Search for the cell housing the specified text and yield its (x, y) center coordinate. 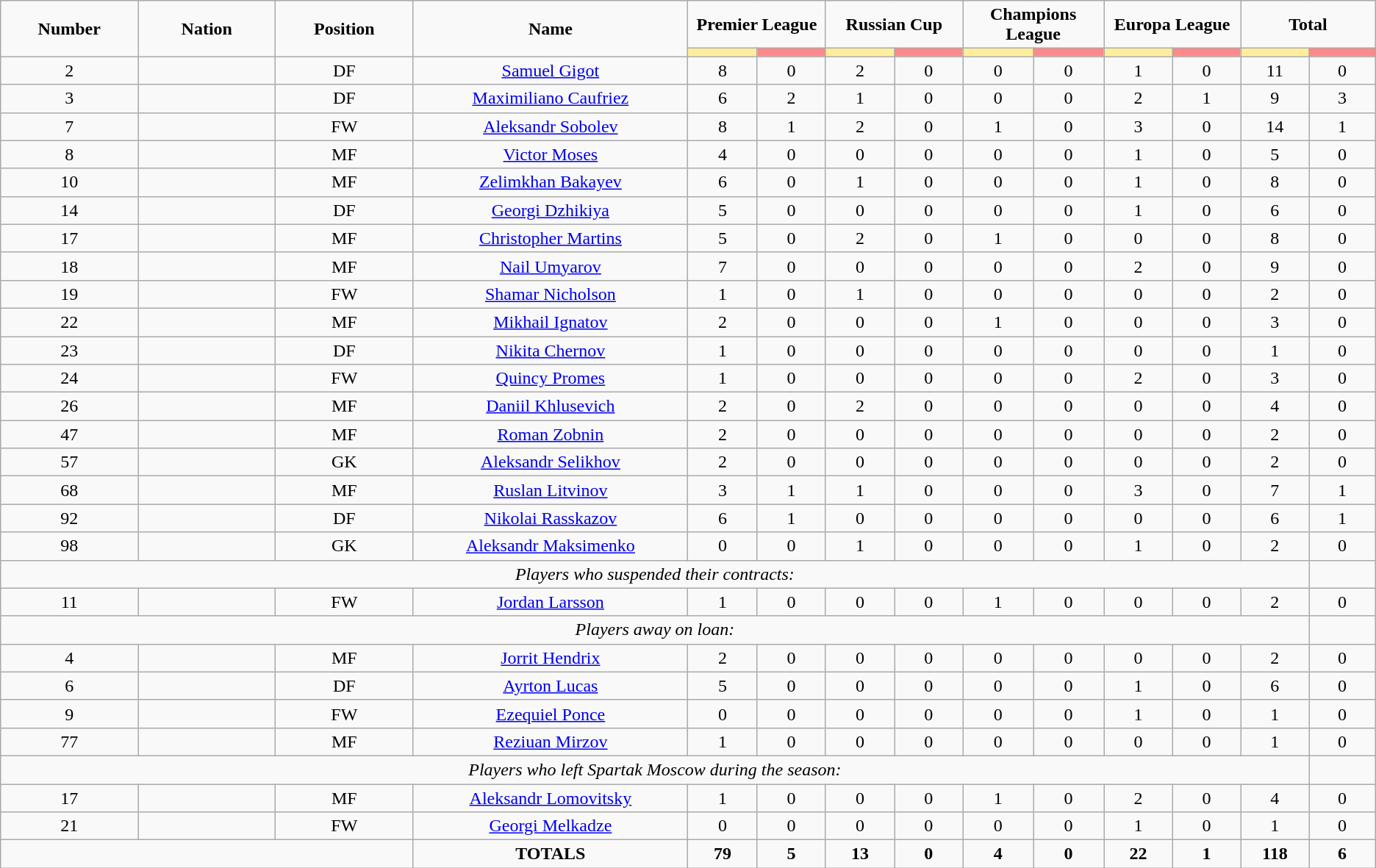
68 (69, 490)
Reziuan Mirzov (551, 742)
Roman Zobnin (551, 434)
Russian Cup (894, 25)
Ezequiel Ponce (551, 714)
TOTALS (551, 854)
Premier League (757, 25)
Nikita Chernov (551, 351)
23 (69, 351)
57 (69, 462)
Zelimkhan Bakayev (551, 182)
Nation (207, 29)
Players who left Spartak Moscow during the season: (655, 770)
13 (860, 854)
Nikolai Rasskazov (551, 518)
Christopher Martins (551, 238)
Players away on loan: (655, 630)
Samuel Gigot (551, 71)
Ayrton Lucas (551, 686)
Nail Umyarov (551, 266)
92 (69, 518)
Mikhail Ignatov (551, 322)
Number (69, 29)
Aleksandr Selikhov (551, 462)
19 (69, 294)
79 (723, 854)
Georgi Dzhikiya (551, 210)
Shamar Nicholson (551, 294)
Daniil Khlusevich (551, 406)
Victor Moses (551, 154)
18 (69, 266)
Aleksandr Sobolev (551, 126)
Jorrit Hendrix (551, 658)
77 (69, 742)
Aleksandr Lomovitsky (551, 797)
10 (69, 182)
Total (1308, 25)
Position (344, 29)
98 (69, 546)
Name (551, 29)
Quincy Promes (551, 379)
21 (69, 826)
Champions League (1033, 25)
Ruslan Litvinov (551, 490)
Aleksandr Maksimenko (551, 546)
24 (69, 379)
26 (69, 406)
47 (69, 434)
Europa League (1172, 25)
118 (1275, 854)
Players who suspended their contracts: (655, 574)
Georgi Melkadze (551, 826)
Maximiliano Caufriez (551, 98)
Jordan Larsson (551, 602)
